Search for the cell housing the specified text and yield its (x, y) center coordinate. 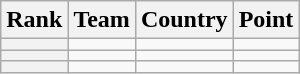
Rank (34, 20)
Country (184, 20)
Team (102, 20)
Point (266, 20)
